Return the (x, y) coordinate for the center point of the cell that contains the specified text.  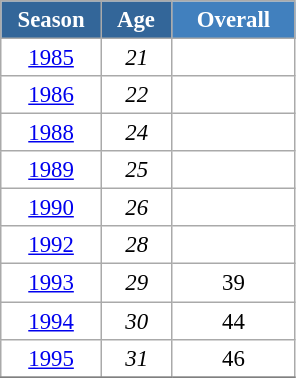
Age (136, 20)
1992 (52, 245)
21 (136, 58)
Overall (234, 20)
30 (136, 321)
29 (136, 283)
1995 (52, 358)
1994 (52, 321)
28 (136, 245)
44 (234, 321)
1986 (52, 95)
46 (234, 358)
24 (136, 133)
22 (136, 95)
31 (136, 358)
Season (52, 20)
25 (136, 170)
1985 (52, 58)
26 (136, 208)
1989 (52, 170)
1990 (52, 208)
1988 (52, 133)
1993 (52, 283)
39 (234, 283)
